Search for the cell housing the specified text and yield its (x, y) center coordinate. 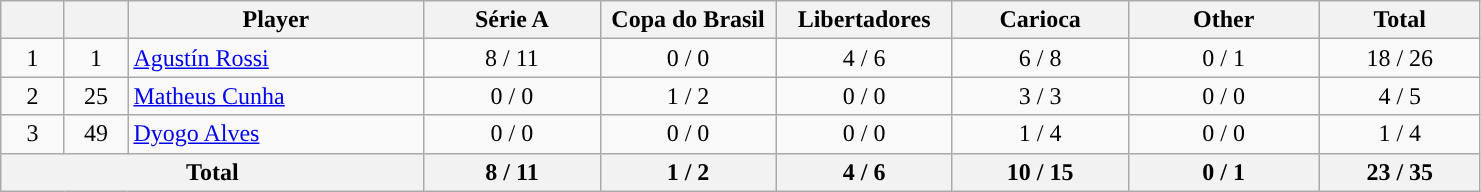
23 / 35 (1400, 172)
Copa do Brasil (688, 20)
10 / 15 (1040, 172)
Libertadores (864, 20)
4 / 5 (1400, 96)
25 (96, 96)
3 / 3 (1040, 96)
Player (276, 20)
Dyogo Alves (276, 134)
Other (1224, 20)
Agustín Rossi (276, 58)
49 (96, 134)
Matheus Cunha (276, 96)
2 (33, 96)
Série A (512, 20)
Carioca (1040, 20)
6 / 8 (1040, 58)
3 (33, 134)
18 / 26 (1400, 58)
